Scan for the cell matching the given text and deliver its [x, y] coordinate at center. 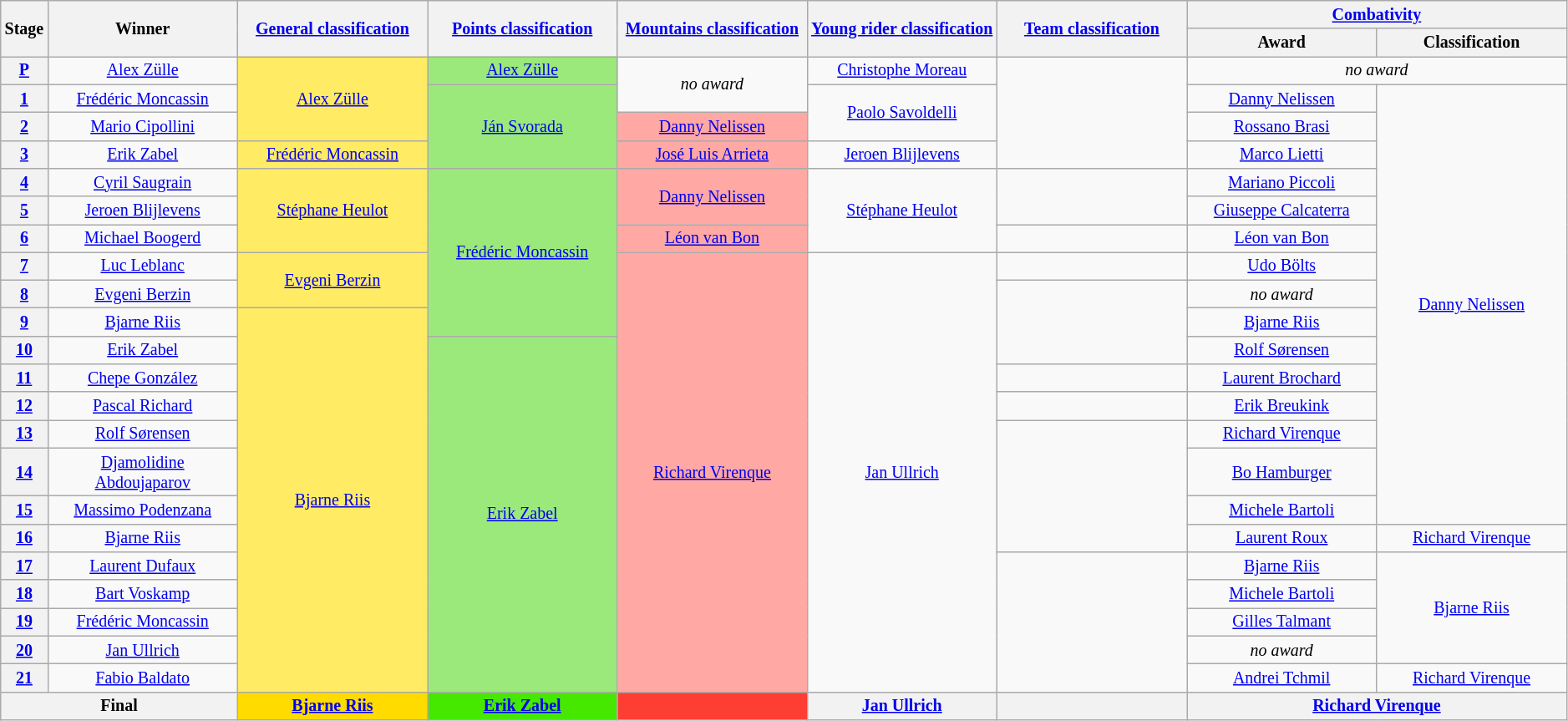
Ján Svorada [523, 126]
10 [24, 351]
Classification [1472, 43]
4 [24, 182]
14 [24, 473]
Marco Lietti [1281, 154]
Mario Cipollini [142, 127]
Fabio Baldato [142, 678]
7 [24, 266]
Erik Breukink [1281, 406]
15 [24, 510]
Andrei Tchmil [1281, 678]
9 [24, 322]
Young rider classification [902, 28]
Giuseppe Calcaterra [1281, 211]
8 [24, 294]
11 [24, 378]
Paolo Savoldelli [902, 112]
Mountains classification [712, 28]
Chepe González [142, 378]
Rossano Brasi [1281, 127]
Christophe Moreau [902, 70]
Cyril Saugrain [142, 182]
Laurent Dufaux [142, 566]
Mariano Piccoli [1281, 182]
Stage [24, 28]
3 [24, 154]
Award [1281, 43]
Gilles Talmant [1281, 622]
16 [24, 538]
Djamolidine Abdoujaparov [142, 473]
Final [119, 705]
Bo Hamburger [1281, 473]
Laurent Roux [1281, 538]
General classification [332, 28]
18 [24, 593]
21 [24, 678]
2 [24, 127]
Michael Boogerd [142, 239]
Udo Bölts [1281, 266]
Bart Voskamp [142, 593]
Combativity [1377, 15]
20 [24, 650]
P [24, 70]
17 [24, 566]
5 [24, 211]
Laurent Brochard [1281, 378]
19 [24, 622]
José Luis Arrieta [712, 154]
Winner [142, 28]
1 [24, 99]
13 [24, 434]
6 [24, 239]
Pascal Richard [142, 406]
Luc Leblanc [142, 266]
Team classification [1091, 28]
12 [24, 406]
Massimo Podenzana [142, 510]
Points classification [523, 28]
